Provide the (X, Y) coordinate of the cell's center where the given text is located.  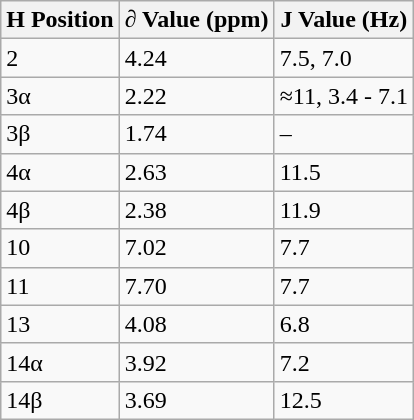
∂ Value (ppm) (196, 20)
14β (60, 400)
2.22 (196, 96)
2 (60, 58)
14α (60, 362)
7.02 (196, 248)
10 (60, 248)
11.9 (344, 210)
3.92 (196, 362)
6.8 (344, 324)
2.63 (196, 172)
11.5 (344, 172)
7.5, 7.0 (344, 58)
3β (60, 134)
1.74 (196, 134)
– (344, 134)
11 (60, 286)
4β (60, 210)
J Value (Hz) (344, 20)
12.5 (344, 400)
13 (60, 324)
4α (60, 172)
7.70 (196, 286)
3.69 (196, 400)
7.2 (344, 362)
4.08 (196, 324)
H Position (60, 20)
4.24 (196, 58)
3α (60, 96)
≈11, 3.4 - 7.1 (344, 96)
2.38 (196, 210)
